Determine the [x, y] coordinate at the center of the cell enclosing the given text.  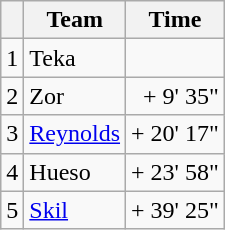
Reynolds [75, 134]
3 [12, 134]
Team [75, 20]
4 [12, 172]
1 [12, 58]
Zor [75, 96]
5 [12, 210]
Hueso [75, 172]
Teka [75, 58]
+ 39' 25" [176, 210]
Time [176, 20]
+ 23' 58" [176, 172]
+ 9' 35" [176, 96]
Skil [75, 210]
2 [12, 96]
+ 20' 17" [176, 134]
